Pinpoint the cell where the given text exists, returning its (X, Y) midpoint coordinate. 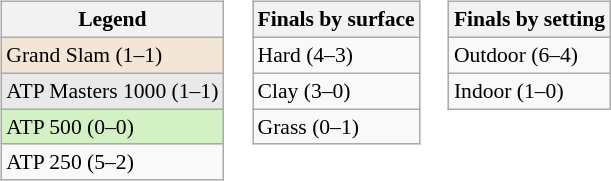
ATP 250 (5–2) (112, 162)
ATP 500 (0–0) (112, 127)
Grand Slam (1–1) (112, 55)
Finals by surface (336, 20)
ATP Masters 1000 (1–1) (112, 91)
Outdoor (6–4) (530, 55)
Legend (112, 20)
Indoor (1–0) (530, 91)
Grass (0–1) (336, 127)
Clay (3–0) (336, 91)
Hard (4–3) (336, 55)
Finals by setting (530, 20)
